Provide the [x, y] coordinate of the cell's center where the given text is located.  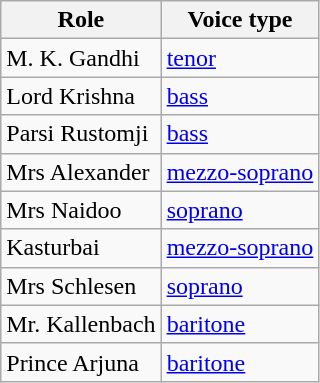
Mrs Alexander [81, 172]
tenor [240, 58]
Role [81, 20]
M. K. Gandhi [81, 58]
Voice type [240, 20]
Mrs Schlesen [81, 286]
Mrs Naidoo [81, 210]
Lord Krishna [81, 96]
Parsi Rustomji [81, 134]
Prince Arjuna [81, 362]
Kasturbai [81, 248]
Mr. Kallenbach [81, 324]
